Return [x, y] of the center of cell containing provided text 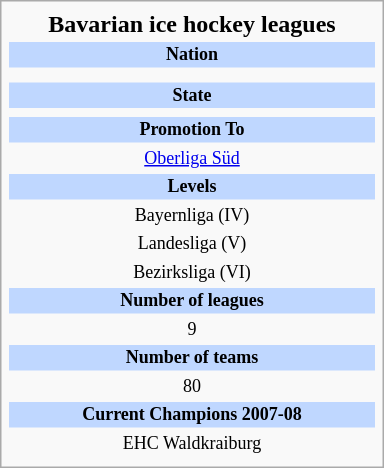
9 [192, 330]
Landesliga (V) [192, 244]
Number of teams [192, 358]
State [192, 96]
Promotion To [192, 130]
Bezirksliga (VI) [192, 273]
Levels [192, 187]
Current Champions 2007-08 [192, 415]
Oberliga Süd [192, 159]
Bayernliga (IV) [192, 216]
Bavarian ice hockey leagues [192, 24]
Number of leagues [192, 301]
80 [192, 387]
Nation [192, 55]
EHC Waldkraiburg [192, 444]
